Return the [X, Y] coordinate for the center point of the cell that contains the specified text.  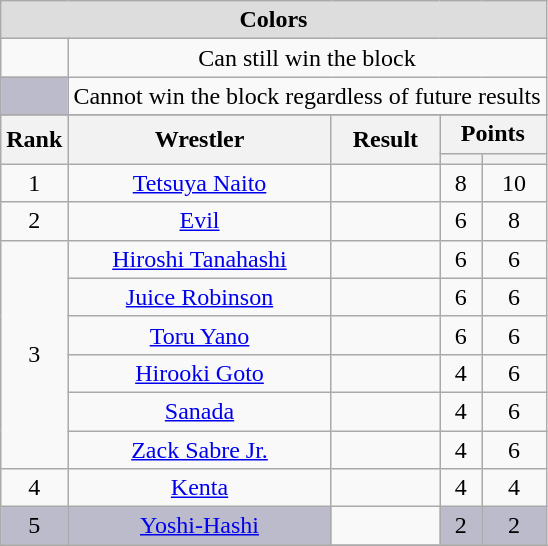
Rank [34, 140]
Can still win the block [307, 58]
Tetsuya Naito [200, 183]
1 [34, 183]
Toru Yano [200, 335]
Hiroshi Tanahashi [200, 259]
Wrestler [200, 140]
Juice Robinson [200, 297]
Sanada [200, 411]
Evil [200, 221]
Kenta [200, 488]
Points [494, 134]
Yoshi-Hashi [200, 526]
Result [385, 140]
10 [514, 183]
Zack Sabre Jr. [200, 449]
3 [34, 354]
Cannot win the block regardless of future results [307, 96]
Hirooki Goto [200, 373]
5 [34, 526]
Colors [274, 20]
